Pinpoint the cell where the given text exists, returning its (X, Y) midpoint coordinate. 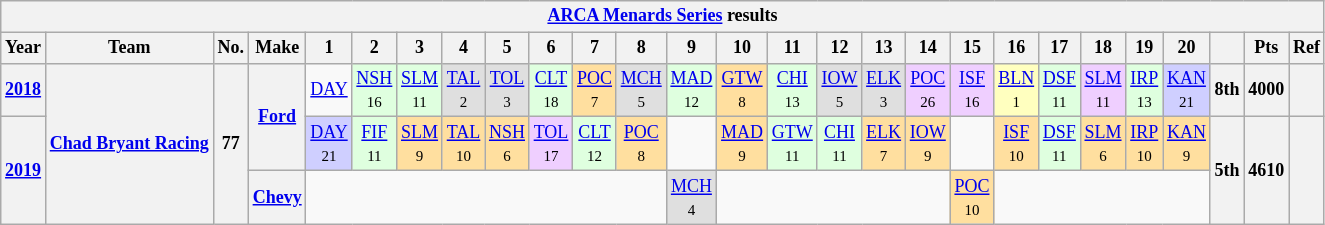
ARCA Menards Series results (663, 16)
2 (374, 48)
NSH16 (374, 90)
BLN1 (1016, 90)
KAN21 (1187, 90)
POC26 (928, 90)
CLT12 (595, 144)
TAL10 (463, 144)
IOW9 (928, 144)
1 (329, 48)
ISF16 (972, 90)
20 (1187, 48)
13 (884, 48)
4000 (1266, 90)
FIF11 (374, 144)
ELK3 (884, 90)
77 (230, 144)
Team (129, 48)
2019 (24, 170)
16 (1016, 48)
12 (840, 48)
5 (508, 48)
Year (24, 48)
14 (928, 48)
ISF10 (1016, 144)
IRP13 (1144, 90)
SLM9 (420, 144)
MCH5 (641, 90)
TAL2 (463, 90)
8th (1227, 90)
MCH4 (692, 197)
17 (1059, 48)
IRP10 (1144, 144)
POC7 (595, 90)
3 (420, 48)
ELK7 (884, 144)
5th (1227, 170)
6 (550, 48)
7 (595, 48)
9 (692, 48)
KAN9 (1187, 144)
POC10 (972, 197)
CLT18 (550, 90)
NSH6 (508, 144)
Make (277, 48)
POC8 (641, 144)
Ref (1307, 48)
GTW11 (792, 144)
TOL17 (550, 144)
SLM6 (1103, 144)
DAY21 (329, 144)
8 (641, 48)
4610 (1266, 170)
19 (1144, 48)
DAY (329, 90)
Pts (1266, 48)
Chad Bryant Racing (129, 144)
CHI13 (792, 90)
No. (230, 48)
4 (463, 48)
2018 (24, 90)
GTW8 (742, 90)
MAD12 (692, 90)
CHI11 (840, 144)
Chevy (277, 197)
18 (1103, 48)
Ford (277, 116)
MAD9 (742, 144)
IOW5 (840, 90)
10 (742, 48)
15 (972, 48)
TOL3 (508, 90)
11 (792, 48)
